Scan for the cell matching the given text and deliver its [x, y] coordinate at center. 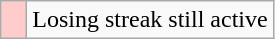
Losing streak still active [150, 20]
